For the text-containing cell, return its midpoint in [X, Y] coordinate format. 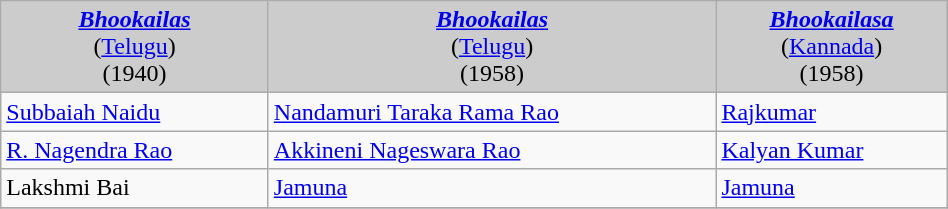
Bhookailas(Telugu)(1958) [492, 47]
Rajkumar [832, 112]
Subbaiah Naidu [135, 112]
Lakshmi Bai [135, 188]
Bhookailas(Telugu)(1940) [135, 47]
Bhookailasa(Kannada) (1958) [832, 47]
R. Nagendra Rao [135, 150]
Nandamuri Taraka Rama Rao [492, 112]
Akkineni Nageswara Rao [492, 150]
Kalyan Kumar [832, 150]
